Find where the given text appears and provide that cell's center as [X, Y] coordinate. 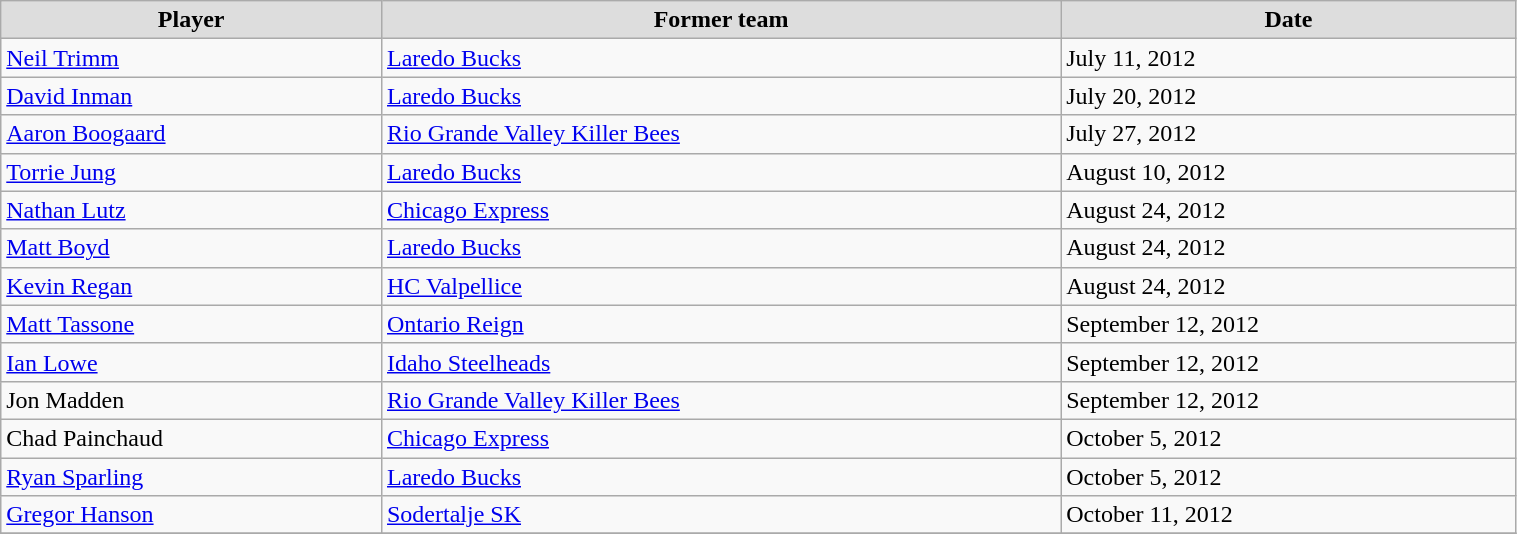
Ryan Sparling [192, 477]
Former team [720, 20]
August 10, 2012 [1288, 172]
Idaho Steelheads [720, 362]
Chad Painchaud [192, 438]
Ontario Reign [720, 324]
July 27, 2012 [1288, 134]
Gregor Hanson [192, 515]
David Inman [192, 96]
Jon Madden [192, 400]
Kevin Regan [192, 286]
Sodertalje SK [720, 515]
Ian Lowe [192, 362]
July 20, 2012 [1288, 96]
HC Valpellice [720, 286]
Nathan Lutz [192, 210]
Date [1288, 20]
Matt Boyd [192, 248]
Torrie Jung [192, 172]
Neil Trimm [192, 58]
July 11, 2012 [1288, 58]
Player [192, 20]
Matt Tassone [192, 324]
Aaron Boogaard [192, 134]
October 11, 2012 [1288, 515]
